Search for the cell housing the specified text and yield its [x, y] center coordinate. 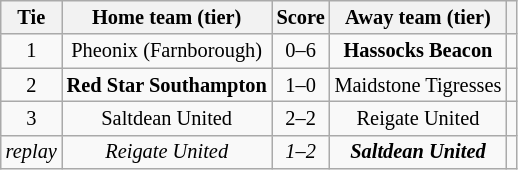
Away team (tier) [418, 17]
Pheonix (Farnborough) [167, 51]
Home team (tier) [167, 17]
2 [32, 85]
Tie [32, 17]
1 [32, 51]
1–0 [301, 85]
replay [32, 152]
2–2 [301, 118]
0–6 [301, 51]
Maidstone Tigresses [418, 85]
Score [301, 17]
Red Star Southampton [167, 85]
1–2 [301, 152]
Hassocks Beacon [418, 51]
3 [32, 118]
